Return (x, y) of the center of cell containing provided text 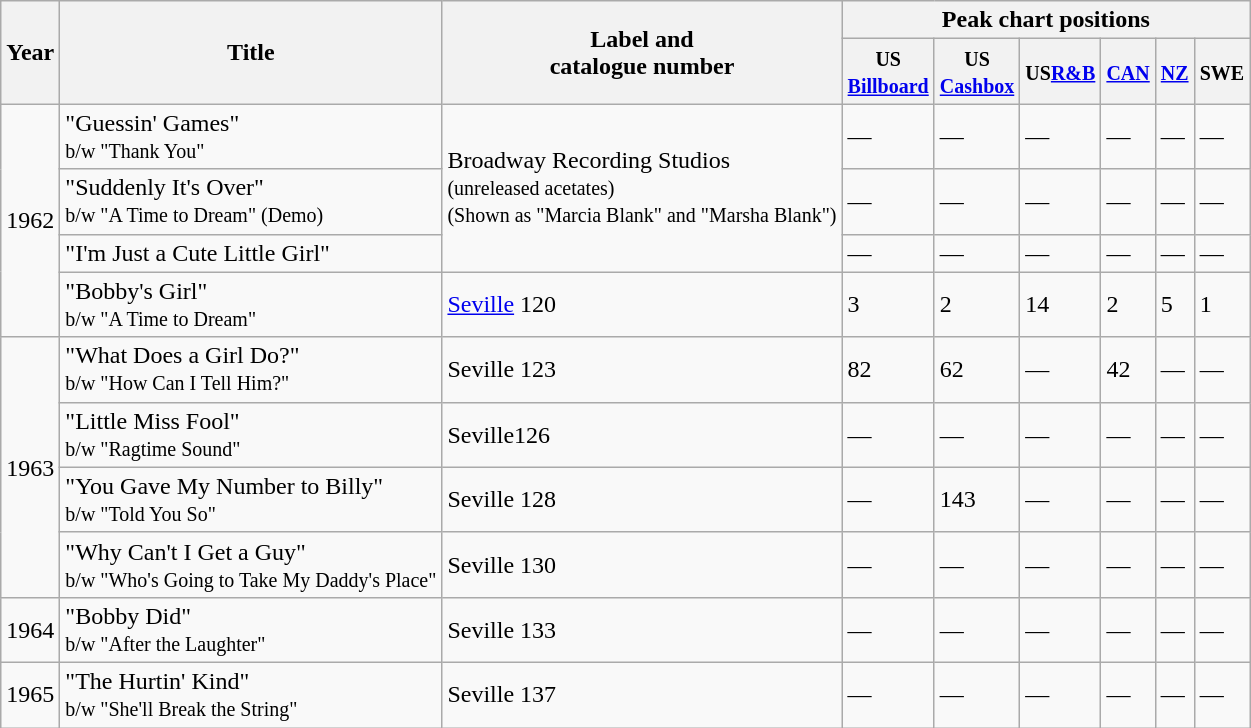
1964 (30, 630)
3 (888, 304)
"The Hurtin' Kind"b/w "She'll Break the String" (251, 694)
5 (1174, 304)
Seville 137 (642, 694)
SWE (1222, 72)
"Why Can't I Get a Guy"b/w "Who's Going to Take My Daddy's Place" (251, 564)
"What Does a Girl Do?"b/w "How Can I Tell Him?" (251, 370)
"You Gave My Number to Billy"b/w "Told You So" (251, 500)
62 (977, 370)
Seville 123 (642, 370)
82 (888, 370)
1 (1222, 304)
"Bobby's Girl"b/w "A Time to Dream" (251, 304)
NZ (1174, 72)
Title (251, 52)
1962 (30, 220)
Seville 133 (642, 630)
1963 (30, 467)
Year (30, 52)
Peak chart positions (1046, 20)
"Little Miss Fool"b/w "Ragtime Sound" (251, 434)
143 (977, 500)
"Suddenly It's Over"b/w "A Time to Dream" (Demo) (251, 202)
Seville 128 (642, 500)
14 (1060, 304)
"Guessin' Games"b/w "Thank You" (251, 136)
"Bobby Did"b/w "After the Laughter" (251, 630)
42 (1128, 370)
USR&B (1060, 72)
Label andcatalogue number (642, 52)
Broadway Recording Studios(unreleased acetates)(Shown as "Marcia Blank" and "Marsha Blank") (642, 188)
Seville126 (642, 434)
USBillboard (888, 72)
1965 (30, 694)
Seville 120 (642, 304)
Seville 130 (642, 564)
"I'm Just a Cute Little Girl" (251, 253)
USCashbox (977, 72)
CAN (1128, 72)
